For the text-containing cell, return its midpoint in (x, y) coordinate format. 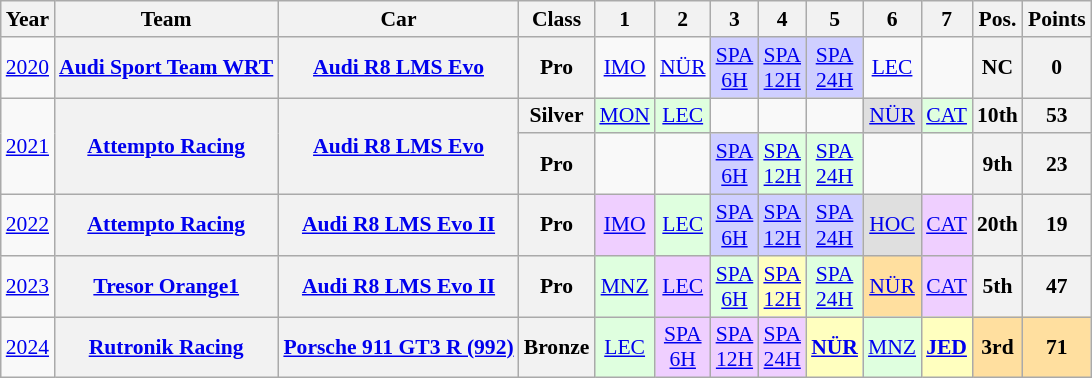
Class (557, 19)
2023 (28, 286)
0 (1057, 68)
JED (946, 348)
Year (28, 19)
5th (998, 286)
2020 (28, 68)
Bronze (557, 348)
Audi Sport Team WRT (166, 68)
6 (892, 19)
10th (998, 116)
71 (1057, 348)
2 (683, 19)
7 (946, 19)
Porsche 911 GT3 R (992) (398, 348)
3 (735, 19)
5 (834, 19)
Pos. (998, 19)
NC (998, 68)
19 (1057, 226)
23 (1057, 164)
Team (166, 19)
4 (782, 19)
53 (1057, 116)
Points (1057, 19)
HOC (892, 226)
20th (998, 226)
2024 (28, 348)
Silver (557, 116)
MON (624, 116)
Car (398, 19)
47 (1057, 286)
3rd (998, 348)
2022 (28, 226)
1 (624, 19)
2021 (28, 146)
9th (998, 164)
Tresor Orange1 (166, 286)
Rutronik Racing (166, 348)
